From the cell containing the given text, extract its center point as [X, Y] coordinate. 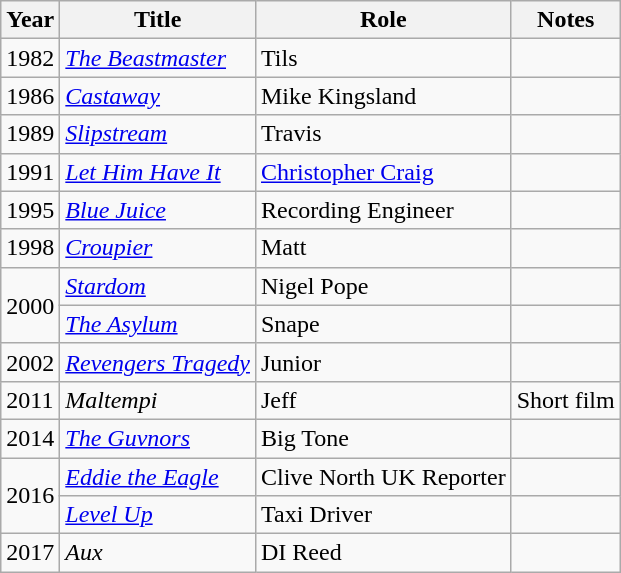
2017 [30, 553]
Castaway [158, 96]
Nigel Pope [383, 286]
Stardom [158, 286]
Travis [383, 134]
DI Reed [383, 553]
Croupier [158, 248]
Role [383, 20]
Clive North UK Reporter [383, 477]
Matt [383, 248]
1998 [30, 248]
Title [158, 20]
Snape [383, 324]
1991 [30, 172]
Taxi Driver [383, 515]
Let Him Have It [158, 172]
Slipstream [158, 134]
Short film [566, 400]
Aux [158, 553]
Eddie the Eagle [158, 477]
The Guvnors [158, 438]
Big Tone [383, 438]
Revengers Tragedy [158, 362]
The Asylum [158, 324]
Level Up [158, 515]
Maltempi [158, 400]
Jeff [383, 400]
Year [30, 20]
Tils [383, 58]
1982 [30, 58]
2002 [30, 362]
1986 [30, 96]
Mike Kingsland [383, 96]
Blue Juice [158, 210]
Notes [566, 20]
1989 [30, 134]
1995 [30, 210]
The Beastmaster [158, 58]
2000 [30, 305]
2014 [30, 438]
2011 [30, 400]
2016 [30, 496]
Recording Engineer [383, 210]
Christopher Craig [383, 172]
Junior [383, 362]
